Return (x, y) of the center of cell containing provided text 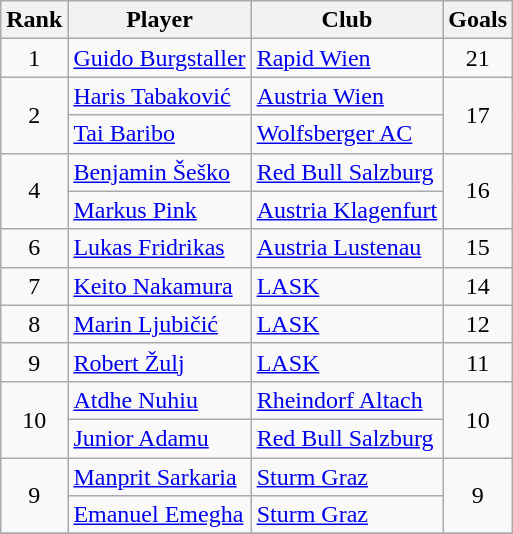
Tai Baribo (160, 134)
Guido Burgstaller (160, 58)
2 (34, 115)
7 (34, 286)
Manprit Sarkaria (160, 477)
17 (478, 115)
12 (478, 324)
Keito Nakamura (160, 286)
Benjamin Šeško (160, 172)
1 (34, 58)
Rapid Wien (347, 58)
Haris Tabaković (160, 96)
Robert Žulj (160, 362)
6 (34, 248)
21 (478, 58)
4 (34, 191)
Rank (34, 20)
Austria Wien (347, 96)
Junior Adamu (160, 438)
Rheindorf Altach (347, 400)
Player (160, 20)
15 (478, 248)
Austria Klagenfurt (347, 210)
Lukas Fridrikas (160, 248)
Emanuel Emegha (160, 515)
14 (478, 286)
8 (34, 324)
Markus Pink (160, 210)
Atdhe Nuhiu (160, 400)
Marin Ljubičić (160, 324)
Austria Lustenau (347, 248)
11 (478, 362)
Club (347, 20)
16 (478, 191)
Goals (478, 20)
Wolfsberger AC (347, 134)
